For the text-containing cell, return its midpoint in (x, y) coordinate format. 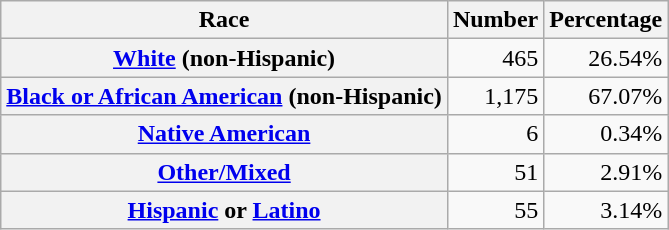
White (non-Hispanic) (224, 58)
Race (224, 20)
Black or African American (non-Hispanic) (224, 96)
Hispanic or Latino (224, 210)
1,175 (495, 96)
26.54% (606, 58)
Native American (224, 134)
55 (495, 210)
465 (495, 58)
Number (495, 20)
51 (495, 172)
3.14% (606, 210)
0.34% (606, 134)
6 (495, 134)
67.07% (606, 96)
Other/Mixed (224, 172)
Percentage (606, 20)
2.91% (606, 172)
